Find where the given text appears and provide that cell's center as (x, y) coordinate. 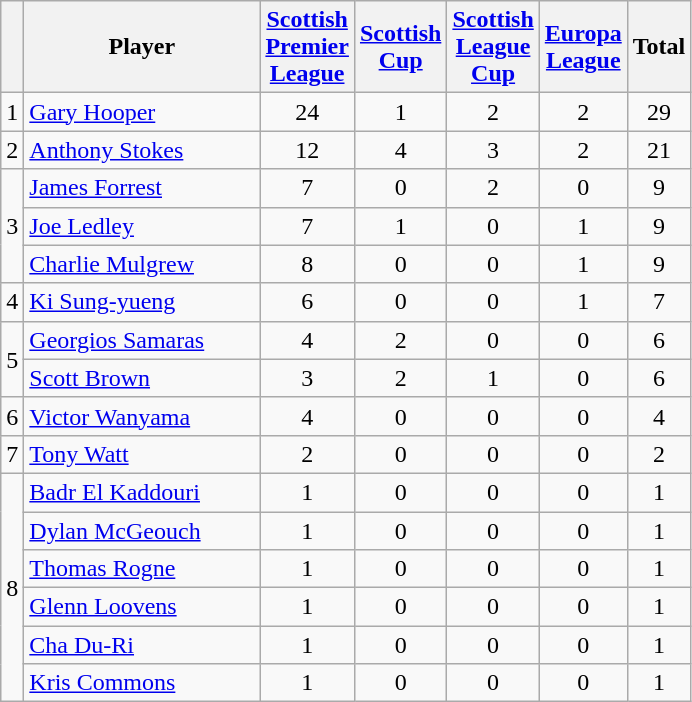
Anthony Stokes (142, 150)
Glenn Loovens (142, 607)
Player (142, 47)
Cha Du-Ri (142, 645)
ScottishLeagueCup (493, 47)
Dylan McGeouch (142, 531)
Badr El Kaddouri (142, 492)
Victor Wanyama (142, 416)
Thomas Rogne (142, 569)
ScottishCup (400, 47)
12 (308, 150)
21 (659, 150)
5 (12, 359)
Tony Watt (142, 454)
Joe Ledley (142, 226)
James Forrest (142, 188)
Charlie Mulgrew (142, 264)
Gary Hooper (142, 112)
EuropaLeague (583, 47)
Total (659, 47)
Georgios Samaras (142, 340)
29 (659, 112)
Ki Sung-yueng (142, 302)
Scott Brown (142, 378)
24 (308, 112)
Kris Commons (142, 683)
ScottishPremierLeague (308, 47)
